Scan for the cell matching the given text and deliver its (X, Y) coordinate at center. 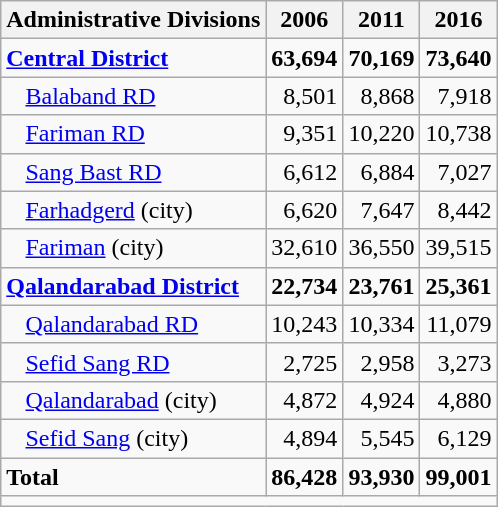
Qalandarabad (city) (134, 400)
8,442 (458, 210)
Central District (134, 58)
32,610 (304, 248)
2,725 (304, 362)
6,612 (304, 172)
10,738 (458, 134)
Administrative Divisions (134, 20)
11,079 (458, 324)
Sefid Sang (city) (134, 438)
23,761 (382, 286)
99,001 (458, 477)
Fariman RD (134, 134)
7,027 (458, 172)
9,351 (304, 134)
5,545 (382, 438)
2,958 (382, 362)
2016 (458, 20)
Qalandarabad RD (134, 324)
4,872 (304, 400)
10,243 (304, 324)
6,620 (304, 210)
Balaband RD (134, 96)
93,930 (382, 477)
10,334 (382, 324)
22,734 (304, 286)
63,694 (304, 58)
3,273 (458, 362)
4,924 (382, 400)
2006 (304, 20)
10,220 (382, 134)
Sang Bast RD (134, 172)
39,515 (458, 248)
86,428 (304, 477)
25,361 (458, 286)
7,918 (458, 96)
8,501 (304, 96)
2011 (382, 20)
4,894 (304, 438)
Qalandarabad District (134, 286)
36,550 (382, 248)
70,169 (382, 58)
Fariman (city) (134, 248)
Farhadgerd (city) (134, 210)
6,129 (458, 438)
6,884 (382, 172)
Total (134, 477)
Sefid Sang RD (134, 362)
73,640 (458, 58)
8,868 (382, 96)
7,647 (382, 210)
4,880 (458, 400)
